Scan for the cell matching the given text and deliver its [x, y] coordinate at center. 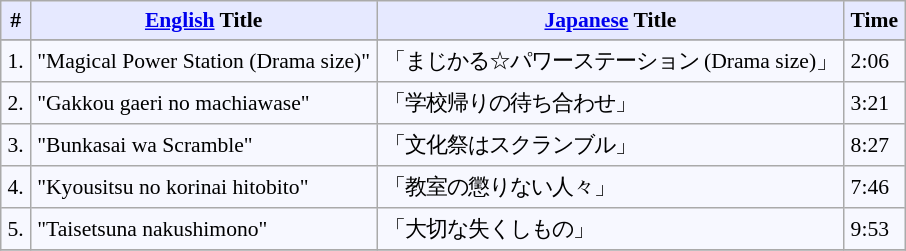
"Gakkou gaeri no machiawase" [203, 103]
"Magical Power Station (Drama size)" [203, 61]
"Bunkasai wa Scramble" [203, 145]
2:06 [874, 61]
「大切な失くしもの」 [610, 229]
1. [16, 61]
「学校帰りの待ち合わせ」 [610, 103]
4. [16, 187]
9:53 [874, 229]
「教室の懲りない人々」 [610, 187]
"Taisetsuna nakushimono" [203, 229]
「文化祭はスクランブル」 [610, 145]
3:21 [874, 103]
8:27 [874, 145]
"Kyousitsu no korinai hitobito" [203, 187]
Time [874, 20]
5. [16, 229]
3. [16, 145]
「まじかる☆パワーステーション (Drama size)」 [610, 61]
English Title [203, 20]
2. [16, 103]
7:46 [874, 187]
Japanese Title [610, 20]
# [16, 20]
